Scan for the cell matching the given text and deliver its (x, y) coordinate at center. 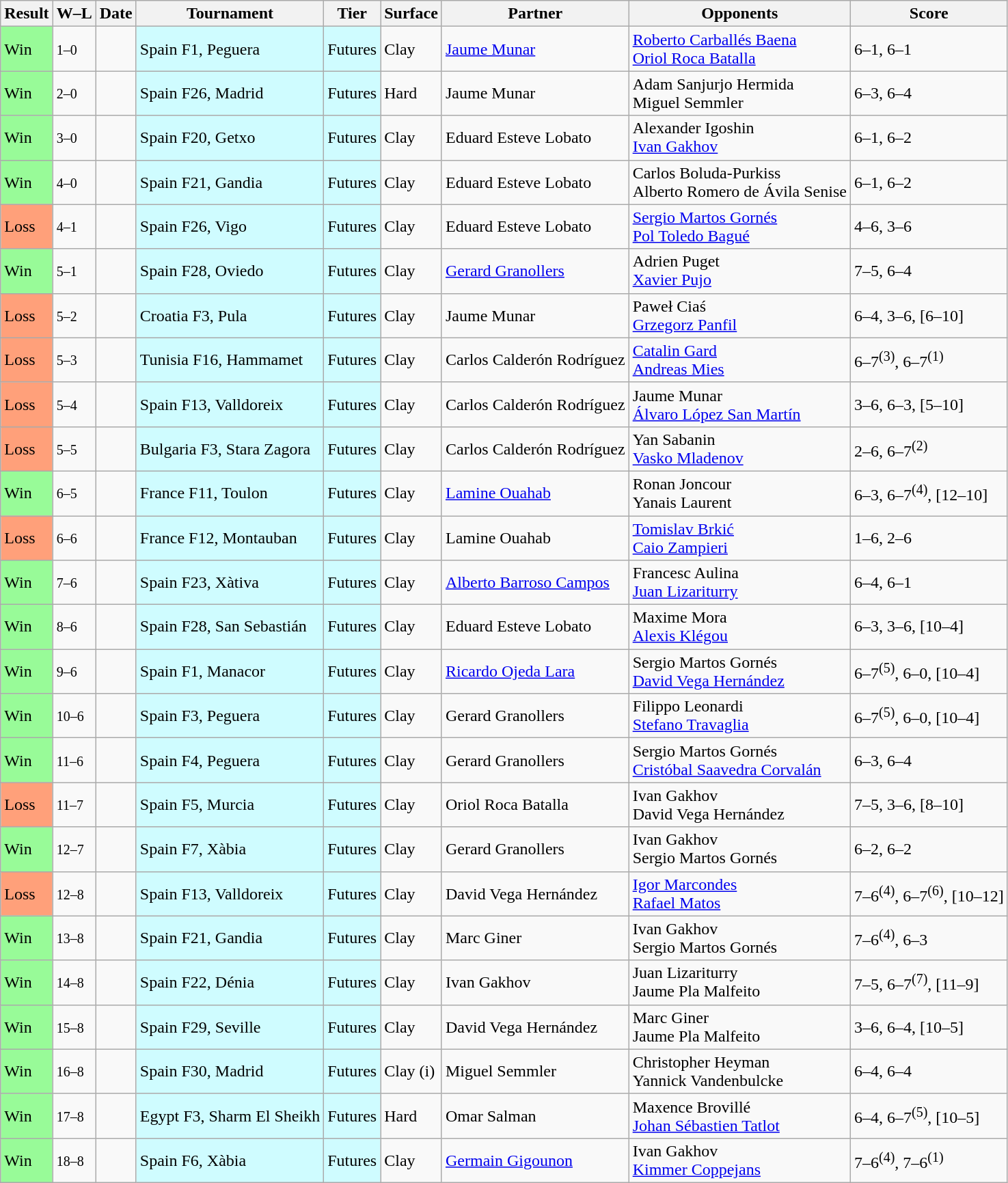
Spain F1, Manacor (230, 671)
6–7(3), 6–7(1) (929, 359)
6–3, 6–7(4), [12–10] (929, 493)
Result (27, 14)
Spain F29, Seville (230, 1026)
Spain F20, Getxo (230, 138)
Spain F26, Vigo (230, 227)
5–1 (74, 271)
Roberto Carballés Baena Oriol Roca Batalla (739, 49)
2–6, 6–7(2) (929, 448)
Surface (411, 14)
Germain Gigounon (535, 1160)
6–1, 6–1 (929, 49)
6–4, 6–4 (929, 1072)
4–1 (74, 227)
Spain F6, Xàbia (230, 1160)
Spain F3, Peguera (230, 716)
Egypt F3, Sharm El Sheikh (230, 1115)
Tunisia F16, Hammamet (230, 359)
Sergio Martos Gornés Cristóbal Saavedra Corvalán (739, 760)
France F11, Toulon (230, 493)
Croatia F3, Pula (230, 316)
Omar Salman (535, 1115)
3–0 (74, 138)
11–6 (74, 760)
1–6, 2–6 (929, 537)
Ivan Gakhov (535, 983)
3–6, 6–4, [10–5] (929, 1026)
7–6(4), 7–6(1) (929, 1160)
Jaume Munar Álvaro López San Martín (739, 405)
Clay (i) (411, 1072)
Spain F22, Dénia (230, 983)
17–8 (74, 1115)
7–6(4), 6–7(6), [10–12] (929, 894)
Ronan Joncour Yanais Laurent (739, 493)
9–6 (74, 671)
14–8 (74, 983)
Francesc Aulina Juan Lizariturry (739, 582)
3–6, 6–3, [5–10] (929, 405)
Filippo Leonardi Stefano Travaglia (739, 716)
Igor Marcondes Rafael Matos (739, 894)
Spain F1, Peguera (230, 49)
Carlos Boluda-Purkiss Alberto Romero de Ávila Senise (739, 182)
Yan Sabanin Vasko Mladenov (739, 448)
Spain F26, Madrid (230, 93)
2–0 (74, 93)
Christopher Heyman Yannick Vandenbulcke (739, 1072)
Spain F4, Peguera (230, 760)
Spain F7, Xàbia (230, 849)
Alberto Barroso Campos (535, 582)
Opponents (739, 14)
Adam Sanjurjo Hermida Miguel Semmler (739, 93)
Maxence Brovillé Johan Sébastien Tatlot (739, 1115)
Oriol Roca Batalla (535, 805)
Bulgaria F3, Stara Zagora (230, 448)
Spain F28, Oviedo (230, 271)
12–7 (74, 849)
6–4, 6–1 (929, 582)
16–8 (74, 1072)
13–8 (74, 938)
Spain F28, San Sebastián (230, 627)
Tournament (230, 14)
Juan Lizariturry Jaume Pla Malfeito (739, 983)
11–7 (74, 805)
5–4 (74, 405)
Catalin Gard Andreas Mies (739, 359)
7–5, 6–7(7), [11–9] (929, 983)
1–0 (74, 49)
Date (116, 14)
Marc Giner (535, 938)
8–6 (74, 627)
4–6, 3–6 (929, 227)
10–6 (74, 716)
6–6 (74, 537)
Ivan Gakhov Kimmer Coppejans (739, 1160)
18–8 (74, 1160)
4–0 (74, 182)
Marc Giner Jaume Pla Malfeito (739, 1026)
Maxime Mora Alexis Klégou (739, 627)
Sergio Martos Gornés David Vega Hernández (739, 671)
7–6 (74, 582)
W–L (74, 14)
7–5, 6–4 (929, 271)
5–3 (74, 359)
7–5, 3–6, [8–10] (929, 805)
6–3, 3–6, [10–4] (929, 627)
Sergio Martos Gornés Pol Toledo Bagué (739, 227)
7–6(4), 6–3 (929, 938)
Spain F5, Murcia (230, 805)
12–8 (74, 894)
Tier (353, 14)
Partner (535, 14)
6–4, 6–7(5), [10–5] (929, 1115)
Adrien Puget Xavier Pujo (739, 271)
Tomislav Brkić Caio Zampieri (739, 537)
6–4, 3–6, [6–10] (929, 316)
Paweł Ciaś Grzegorz Panfil (739, 316)
Spain F30, Madrid (230, 1072)
6–2, 6–2 (929, 849)
Ivan Gakhov David Vega Hernández (739, 805)
5–5 (74, 448)
France F12, Montauban (230, 537)
15–8 (74, 1026)
6–5 (74, 493)
Spain F23, Xàtiva (230, 582)
5–2 (74, 316)
Alexander Igoshin Ivan Gakhov (739, 138)
Score (929, 14)
Miguel Semmler (535, 1072)
Ricardo Ojeda Lara (535, 671)
